For the text-containing cell, return its midpoint in [x, y] coordinate format. 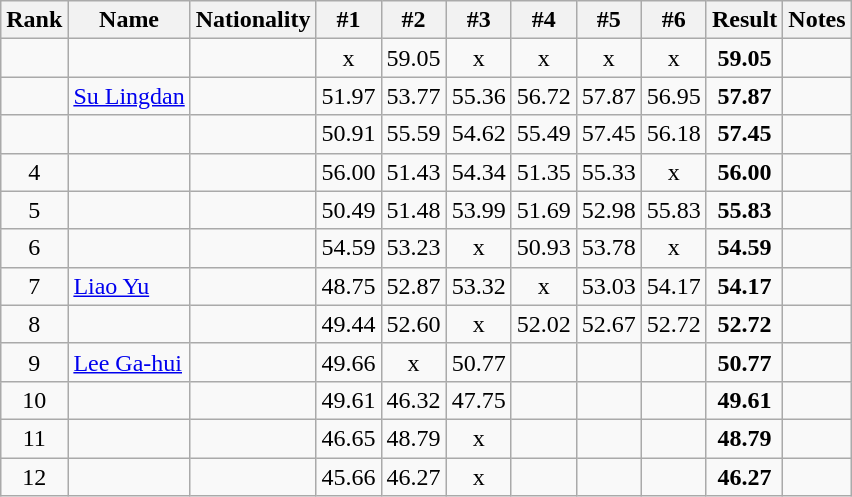
12 [34, 477]
50.91 [348, 134]
9 [34, 362]
54.62 [478, 134]
11 [34, 438]
#5 [608, 20]
5 [34, 210]
7 [34, 286]
51.69 [544, 210]
49.66 [348, 362]
55.33 [608, 172]
56.95 [674, 96]
#2 [414, 20]
#3 [478, 20]
49.44 [348, 324]
Result [744, 20]
55.59 [414, 134]
47.75 [478, 400]
51.43 [414, 172]
4 [34, 172]
52.87 [414, 286]
#6 [674, 20]
48.75 [348, 286]
56.72 [544, 96]
55.36 [478, 96]
54.34 [478, 172]
Su Lingdan [129, 96]
53.32 [478, 286]
6 [34, 248]
Name [129, 20]
53.99 [478, 210]
50.93 [544, 248]
8 [34, 324]
51.97 [348, 96]
51.48 [414, 210]
55.49 [544, 134]
46.65 [348, 438]
#1 [348, 20]
#4 [544, 20]
Rank [34, 20]
10 [34, 400]
46.32 [414, 400]
45.66 [348, 477]
50.49 [348, 210]
51.35 [544, 172]
53.78 [608, 248]
Notes [817, 20]
52.98 [608, 210]
52.60 [414, 324]
Lee Ga-hui [129, 362]
Nationality [253, 20]
Liao Yu [129, 286]
52.02 [544, 324]
53.23 [414, 248]
52.67 [608, 324]
53.77 [414, 96]
53.03 [608, 286]
56.18 [674, 134]
